Output the (x, y) coordinate of the center of the cell containing the given text.  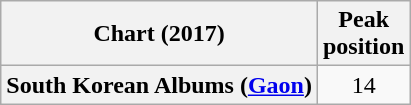
Chart (2017) (160, 34)
South Korean Albums (Gaon) (160, 85)
Peakposition (363, 34)
14 (363, 85)
